Scan for the cell matching the given text and deliver its (x, y) coordinate at center. 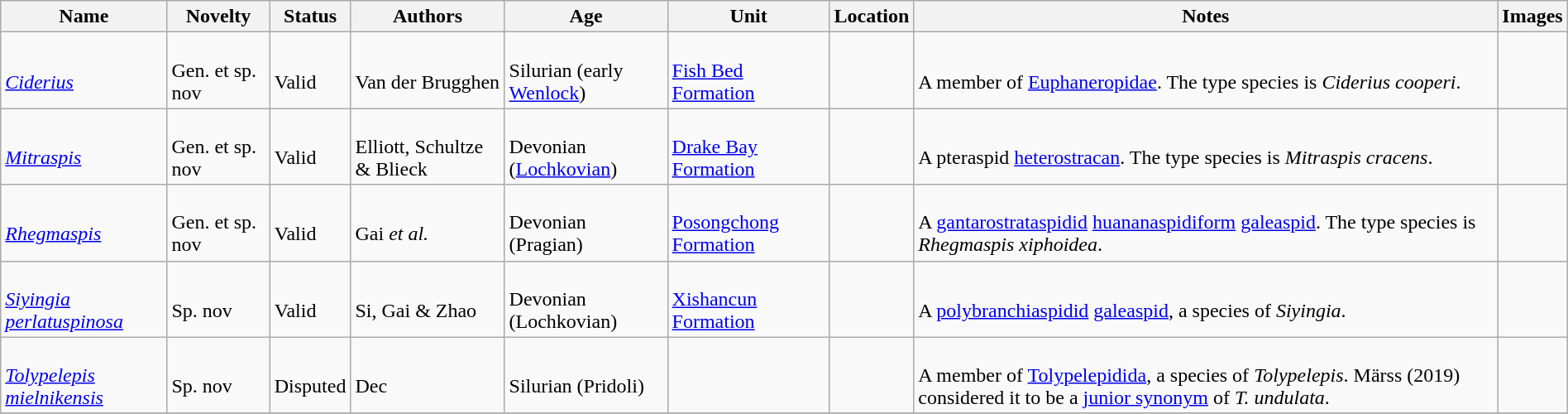
Van der Brugghen (428, 70)
Authors (428, 17)
Status (310, 17)
Rhegmaspis (84, 223)
A gantarostrataspidid huananaspidiform galeaspid. The type species is Rhegmaspis xiphoidea. (1206, 223)
Fish Bed Formation (748, 70)
Devonian (Pragian) (586, 223)
Silurian (Pridoli) (586, 375)
Novelty (218, 17)
Images (1532, 17)
A member of Tolypelepidida, a species of Tolypelepis. Märss (2019) considered it to be a junior synonym of T. undulata. (1206, 375)
Tolypelepis mielnikensis (84, 375)
Gai et al. (428, 223)
Si, Gai & Zhao (428, 299)
Location (872, 17)
A polybranchiaspidid galeaspid, a species of Siyingia. (1206, 299)
A member of Euphaneropidae. The type species is Ciderius cooperi. (1206, 70)
Unit (748, 17)
Name (84, 17)
Notes (1206, 17)
Disputed (310, 375)
Age (586, 17)
Ciderius (84, 70)
Siyingia perlatuspinosa (84, 299)
Elliott, Schultze & Blieck (428, 147)
A pteraspid heterostracan. The type species is Mitraspis cracens. (1206, 147)
Dec (428, 375)
Posongchong Formation (748, 223)
Drake Bay Formation (748, 147)
Xishancun Formation (748, 299)
Mitraspis (84, 147)
Silurian (early Wenlock) (586, 70)
